Scan for the cell matching the given text and deliver its [X, Y] coordinate at center. 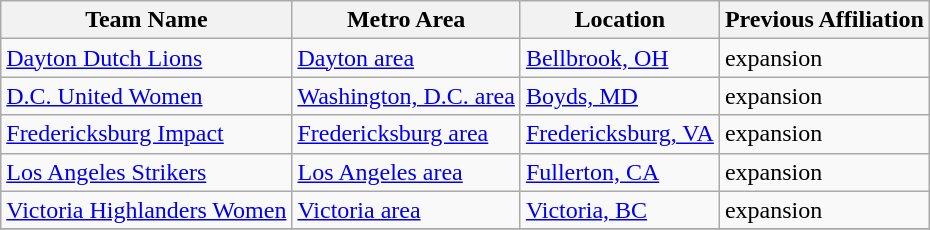
Boyds, MD [620, 96]
Fredericksburg area [406, 134]
Dayton Dutch Lions [146, 58]
Dayton area [406, 58]
Metro Area [406, 20]
Fullerton, CA [620, 172]
Location [620, 20]
Bellbrook, OH [620, 58]
Fredericksburg, VA [620, 134]
D.C. United Women [146, 96]
Los Angeles area [406, 172]
Fredericksburg Impact [146, 134]
Previous Affiliation [824, 20]
Victoria, BC [620, 210]
Victoria area [406, 210]
Los Angeles Strikers [146, 172]
Team Name [146, 20]
Washington, D.C. area [406, 96]
Victoria Highlanders Women [146, 210]
